Locate the cell with the specified text and output its (x, y) center coordinate. 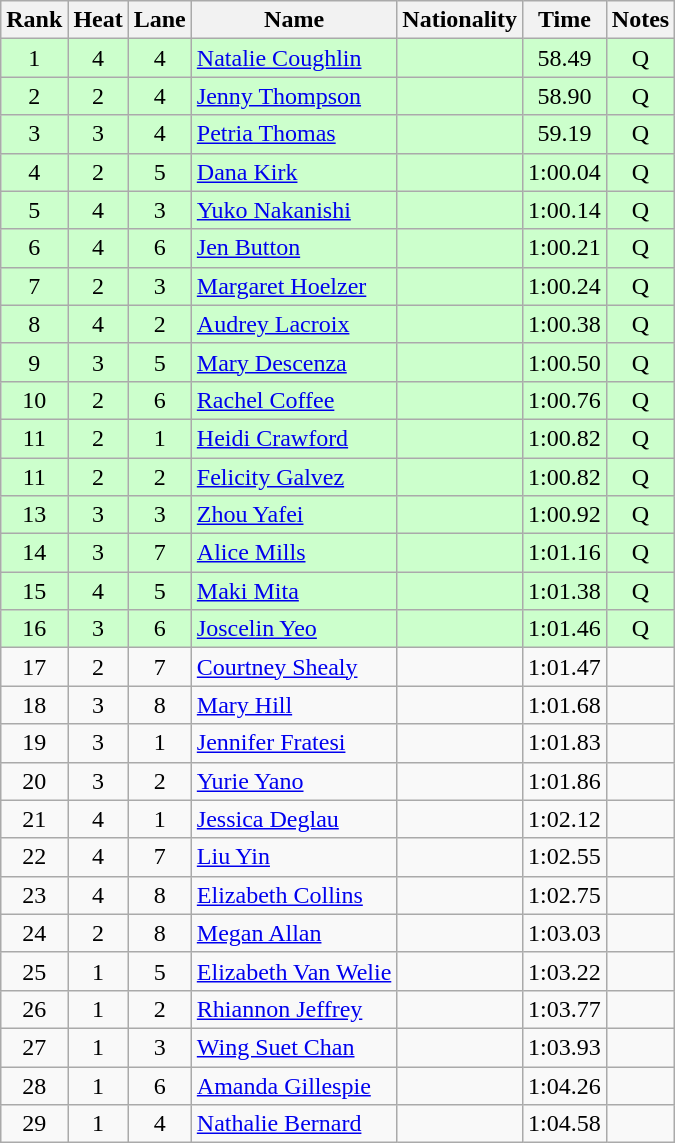
1:00.92 (565, 515)
Wing Suet Chan (294, 1047)
Time (565, 20)
Maki Mita (294, 591)
Megan Allan (294, 933)
Jennifer Fratesi (294, 743)
29 (34, 1124)
1:03.77 (565, 1009)
1:00.50 (565, 362)
Heat (98, 20)
10 (34, 400)
1:01.83 (565, 743)
21 (34, 819)
1:02.12 (565, 819)
Audrey Lacroix (294, 324)
59.19 (565, 134)
Margaret Hoelzer (294, 286)
Joscelin Yeo (294, 629)
Amanda Gillespie (294, 1085)
Elizabeth Collins (294, 895)
Heidi Crawford (294, 438)
Jen Button (294, 248)
13 (34, 515)
Notes (640, 20)
Jenny Thompson (294, 96)
1:00.04 (565, 172)
24 (34, 933)
19 (34, 743)
1:01.86 (565, 781)
22 (34, 857)
1:01.68 (565, 705)
1:00.21 (565, 248)
28 (34, 1085)
Mary Descenza (294, 362)
1:02.55 (565, 857)
58.49 (565, 58)
Zhou Yafei (294, 515)
Name (294, 20)
15 (34, 591)
Rachel Coffee (294, 400)
27 (34, 1047)
25 (34, 971)
Courtney Shealy (294, 667)
17 (34, 667)
1:04.58 (565, 1124)
Yurie Yano (294, 781)
14 (34, 553)
Petria Thomas (294, 134)
Yuko Nakanishi (294, 210)
Rhiannon Jeffrey (294, 1009)
1:03.93 (565, 1047)
Liu Yin (294, 857)
9 (34, 362)
Elizabeth Van Welie (294, 971)
1:04.26 (565, 1085)
1:00.38 (565, 324)
23 (34, 895)
Alice Mills (294, 553)
1:01.16 (565, 553)
1:03.22 (565, 971)
Mary Hill (294, 705)
1:02.75 (565, 895)
1:01.47 (565, 667)
1:01.46 (565, 629)
Jessica Deglau (294, 819)
1:01.38 (565, 591)
Nathalie Bernard (294, 1124)
16 (34, 629)
Rank (34, 20)
Lane (160, 20)
18 (34, 705)
Dana Kirk (294, 172)
58.90 (565, 96)
20 (34, 781)
1:00.14 (565, 210)
Nationality (460, 20)
Felicity Galvez (294, 477)
1:03.03 (565, 933)
Natalie Coughlin (294, 58)
1:00.76 (565, 400)
26 (34, 1009)
1:00.24 (565, 286)
